Detect which cell encompasses the target text, then output its (X, Y) center coordinate. 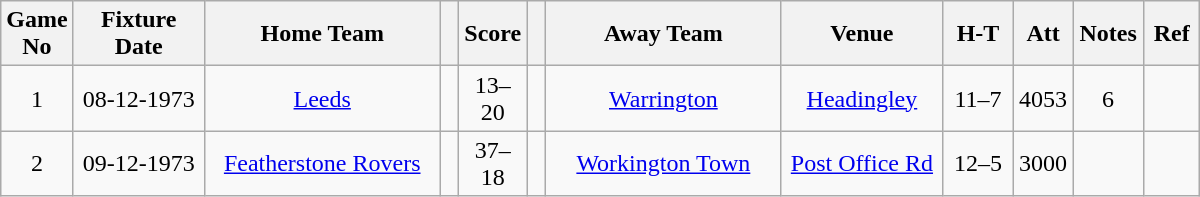
Headingley (862, 98)
Notes (1108, 34)
1 (37, 98)
Att (1044, 34)
12–5 (978, 164)
Featherstone Rovers (322, 164)
Score (493, 34)
11–7 (978, 98)
37–18 (493, 164)
4053 (1044, 98)
Warrington (663, 98)
Post Office Rd (862, 164)
Workington Town (663, 164)
Home Team (322, 34)
Away Team (663, 34)
Fixture Date (138, 34)
08-12-1973 (138, 98)
Ref (1172, 34)
Leeds (322, 98)
6 (1108, 98)
13–20 (493, 98)
2 (37, 164)
H-T (978, 34)
Venue (862, 34)
Game No (37, 34)
09-12-1973 (138, 164)
3000 (1044, 164)
